From the cell containing the given text, extract its center point as (X, Y) coordinate. 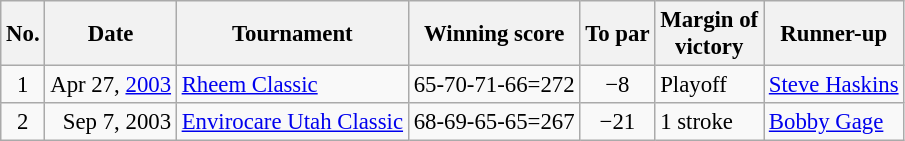
65-70-71-66=272 (494, 85)
Bobby Gage (834, 122)
Tournament (292, 34)
Margin ofvictory (710, 34)
Rheem Classic (292, 85)
Sep 7, 2003 (110, 122)
1 stroke (710, 122)
−8 (618, 85)
Runner-up (834, 34)
68-69-65-65=267 (494, 122)
−21 (618, 122)
To par (618, 34)
Date (110, 34)
Playoff (710, 85)
2 (23, 122)
No. (23, 34)
1 (23, 85)
Winning score (494, 34)
Steve Haskins (834, 85)
Apr 27, 2003 (110, 85)
Envirocare Utah Classic (292, 122)
